Scan for the cell matching the given text and deliver its [x, y] coordinate at center. 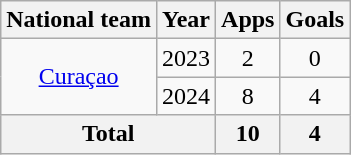
National team [79, 20]
Year [186, 20]
2024 [186, 96]
Goals [315, 20]
Apps [248, 20]
0 [315, 58]
2023 [186, 58]
2 [248, 58]
10 [248, 134]
8 [248, 96]
Curaçao [79, 77]
Total [108, 134]
